Extract the (x, y) coordinate from the center of the cell holding the provided text.  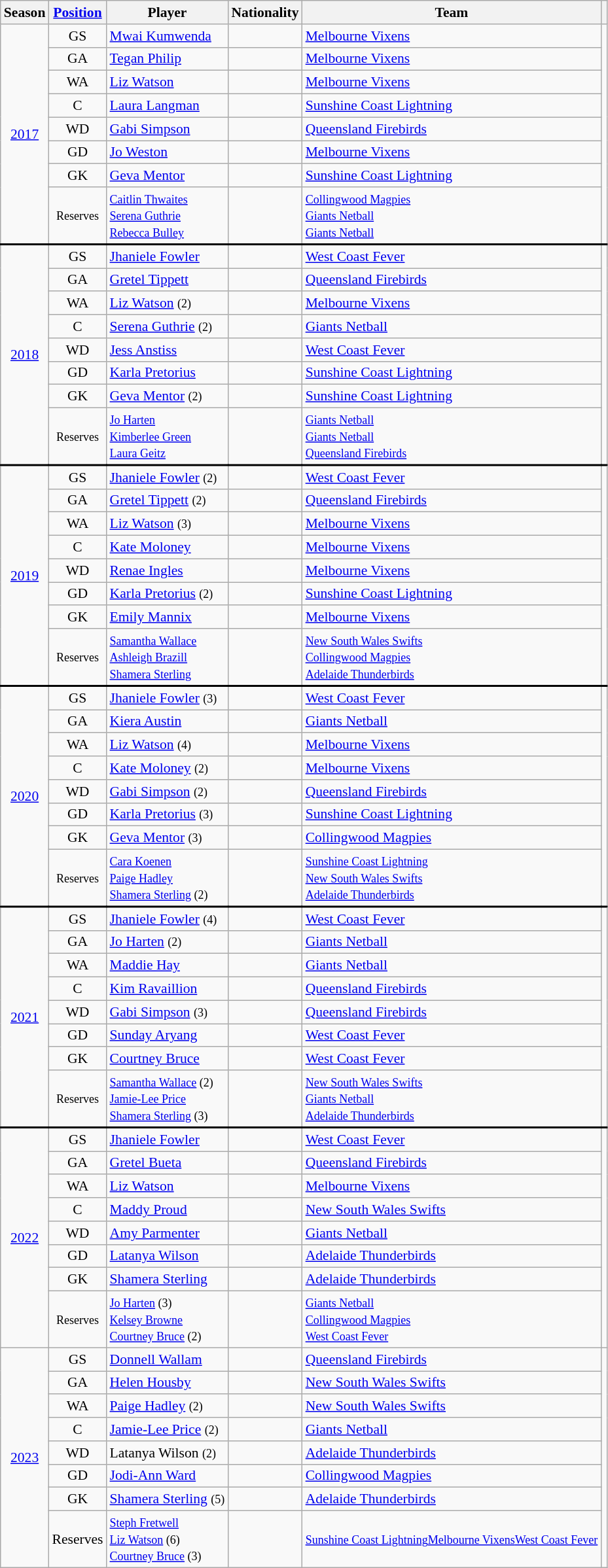
New South Wales SwiftsCollingwood MagpiesAdelaide Thunderbirds (452, 657)
Geva Mentor (168, 176)
Paige Hadley (2) (168, 1406)
Giants NetballCollingwood MagpiesWest Coast Fever (452, 1320)
Amy Parmenter (168, 1233)
Kate Moloney (168, 548)
2018 (25, 355)
Latanya Wilson (2) (168, 1453)
Jodi-Ann Ward (168, 1476)
Jhaniele Fowler (3) (168, 698)
Jo Harten (3)Kelsey BrowneCourtney Bruce (2) (168, 1320)
Courtney Bruce (168, 1059)
Donnell Wallam (168, 1359)
Mwai Kumwenda (168, 36)
Position (77, 12)
Karla Pretorius (2) (168, 594)
Season (25, 12)
Nationality (264, 12)
Team (452, 12)
Jhaniele Fowler (2) (168, 477)
Geva Mentor (3) (168, 838)
Gretel Tippett (2) (168, 500)
Laura Langman (168, 106)
Sunshine Coast LightningNew South Wales SwiftsAdelaide Thunderbirds (452, 878)
2021 (25, 1017)
2022 (25, 1238)
Gabi Simpson (3) (168, 1012)
Gabi Simpson (168, 129)
Emily Mannix (168, 618)
Gabi Simpson (2) (168, 792)
2023 (25, 1457)
Jamie-Lee Price (2) (168, 1429)
Samantha WallaceAshleigh BrazillShamera Sterling (168, 657)
2020 (25, 797)
New South Wales SwiftsGiants NetballAdelaide Thunderbirds (452, 1099)
Jhaniele Fowler (4) (168, 918)
Kim Ravaillion (168, 989)
Shamera Sterling (5) (168, 1499)
Steph FretwellLiz Watson (6)Courtney Bruce (3) (168, 1540)
Karla Pretorius (3) (168, 814)
Geva Mentor (2) (168, 396)
Sunday Aryang (168, 1036)
Shamera Sterling (168, 1280)
Player (168, 12)
Gretel Tippett (168, 280)
Tegan Philip (168, 59)
Gretel Bueta (168, 1163)
Kiera Austin (168, 722)
Giants NetballGiants NetballQueensland Firebirds (452, 437)
Latanya Wilson (168, 1256)
Samantha Wallace (2)Jamie-Lee PriceShamera Sterling (3) (168, 1099)
Liz Watson (4) (168, 745)
Jo HartenKimberlee GreenLaura Geitz (168, 437)
Kate Moloney (2) (168, 768)
Maddie Hay (168, 966)
Liz Watson (3) (168, 524)
Caitlin ThwaitesSerena GuthrieRebecca Bulley (168, 216)
Cara KoenenPaige HadleyShamera Sterling (2) (168, 878)
Collingwood MagpiesGiants NetballGiants Netball (452, 216)
Maddy Proud (168, 1210)
Karla Pretorius (168, 373)
2017 (25, 135)
Jo Weston (168, 152)
Sunshine Coast LightningMelbourne VixensWest Coast Fever (452, 1540)
Renae Ingles (168, 570)
Jo Harten (2) (168, 942)
Serena Guthrie (2) (168, 326)
Jess Anstiss (168, 350)
Liz Watson (2) (168, 304)
Helen Housby (168, 1383)
2019 (25, 576)
